Determine the [x, y] coordinate at the center of the cell enclosing the given text.  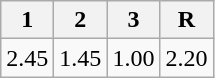
1.45 [80, 58]
2 [80, 20]
2.20 [186, 58]
3 [134, 20]
R [186, 20]
1.00 [134, 58]
2.45 [28, 58]
1 [28, 20]
